Detect which cell encompasses the target text, then output its [X, Y] center coordinate. 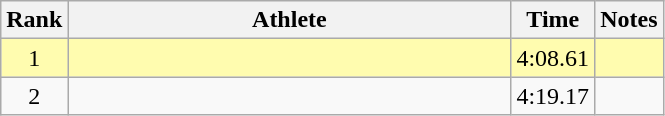
Rank [34, 20]
1 [34, 58]
Athlete [290, 20]
4:19.17 [553, 96]
2 [34, 96]
4:08.61 [553, 58]
Time [553, 20]
Notes [629, 20]
